Return [X, Y] of the center of cell containing provided text 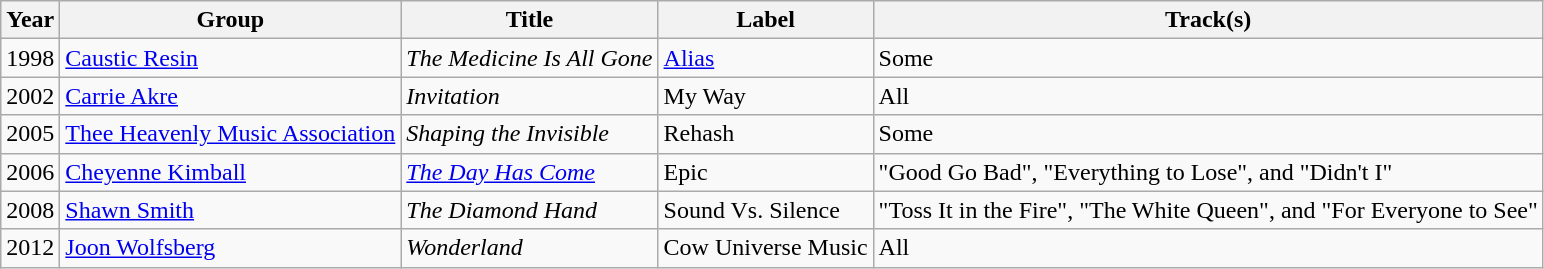
The Diamond Hand [530, 210]
Title [530, 20]
The Day Has Come [530, 172]
The Medicine Is All Gone [530, 58]
2006 [30, 172]
2002 [30, 96]
Cheyenne Kimball [230, 172]
Group [230, 20]
Shaping the Invisible [530, 134]
"Good Go Bad", "Everything to Lose", and "Didn't I" [1208, 172]
Alias [766, 58]
My Way [766, 96]
Epic [766, 172]
"Toss It in the Fire", "The White Queen", and "For Everyone to See" [1208, 210]
Caustic Resin [230, 58]
Cow Universe Music [766, 248]
Wonderland [530, 248]
Label [766, 20]
Carrie Akre [230, 96]
Joon Wolfsberg [230, 248]
2005 [30, 134]
2012 [30, 248]
Rehash [766, 134]
Year [30, 20]
Invitation [530, 96]
Shawn Smith [230, 210]
Thee Heavenly Music Association [230, 134]
Track(s) [1208, 20]
1998 [30, 58]
Sound Vs. Silence [766, 210]
2008 [30, 210]
